Detect which cell encompasses the target text, then output its (x, y) center coordinate. 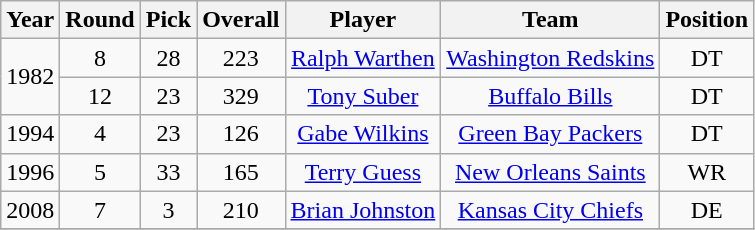
Washington Redskins (550, 58)
Team (550, 20)
Position (707, 20)
5 (100, 172)
33 (168, 172)
1982 (30, 77)
Green Bay Packers (550, 134)
3 (168, 210)
Terry Guess (363, 172)
Gabe Wilkins (363, 134)
Tony Suber (363, 96)
8 (100, 58)
Player (363, 20)
7 (100, 210)
Overall (241, 20)
126 (241, 134)
2008 (30, 210)
12 (100, 96)
New Orleans Saints (550, 172)
Pick (168, 20)
Ralph Warthen (363, 58)
Year (30, 20)
223 (241, 58)
Round (100, 20)
WR (707, 172)
329 (241, 96)
Brian Johnston (363, 210)
1994 (30, 134)
Buffalo Bills (550, 96)
165 (241, 172)
28 (168, 58)
DE (707, 210)
210 (241, 210)
Kansas City Chiefs (550, 210)
1996 (30, 172)
4 (100, 134)
